Provide the [x, y] coordinate of the cell's center where the given text is located.  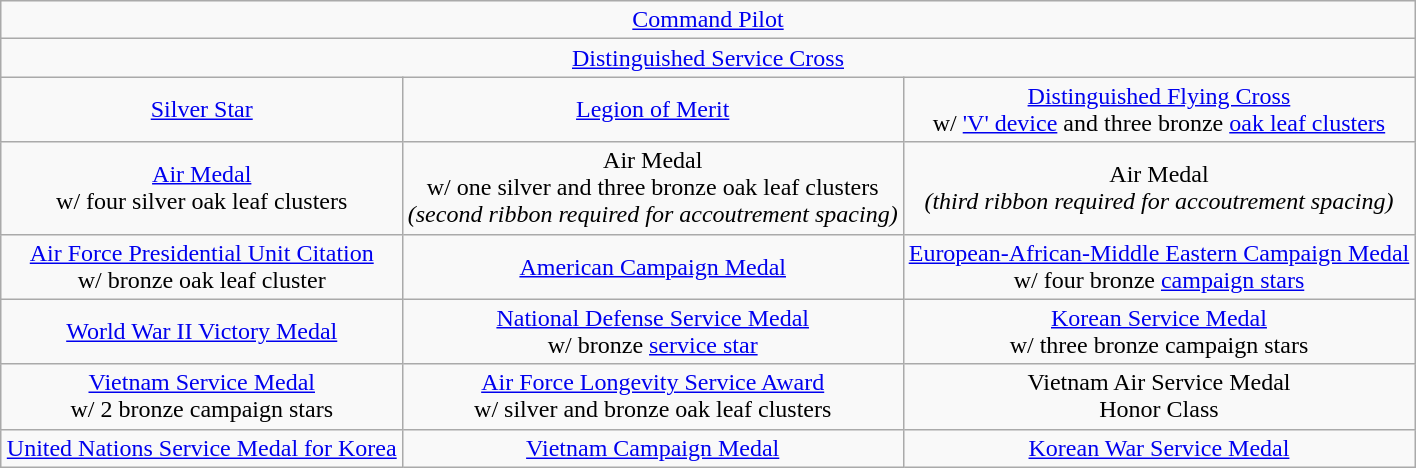
Korean War Service Medal [1159, 448]
World War II Victory Medal [202, 332]
Vietnam Air Service MedalHonor Class [1159, 396]
Air Medalw/ four silver oak leaf clusters [202, 188]
Korean Service Medalw/ three bronze campaign stars [1159, 332]
Air Force Presidential Unit Citationw/ bronze oak leaf cluster [202, 266]
Air Medal(third ribbon required for accoutrement spacing) [1159, 188]
Legion of Merit [652, 110]
Silver Star [202, 110]
Command Pilot [708, 20]
Vietnam Campaign Medal [652, 448]
Vietnam Service Medalw/ 2 bronze campaign stars [202, 396]
Distinguished Service Cross [708, 58]
European-African-Middle Eastern Campaign Medalw/ four bronze campaign stars [1159, 266]
American Campaign Medal [652, 266]
Distinguished Flying Crossw/ 'V' device and three bronze oak leaf clusters [1159, 110]
Air Force Longevity Service Awardw/ silver and bronze oak leaf clusters [652, 396]
National Defense Service Medalw/ bronze service star [652, 332]
United Nations Service Medal for Korea [202, 448]
Air Medalw/ one silver and three bronze oak leaf clusters(second ribbon required for accoutrement spacing) [652, 188]
